Pinpoint the cell where the given text exists, returning its (x, y) midpoint coordinate. 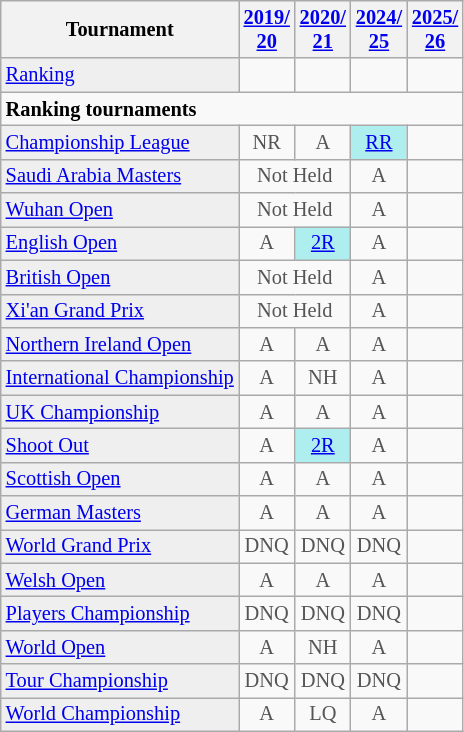
2024/25 (379, 29)
Saudi Arabia Masters (120, 176)
2025/26 (435, 29)
German Masters (120, 513)
NR (267, 142)
World Championship (120, 714)
LQ (323, 714)
UK Championship (120, 412)
RR (379, 142)
Wuhan Open (120, 210)
Welsh Open (120, 580)
World Open (120, 647)
Tournament (120, 29)
Shoot Out (120, 445)
International Championship (120, 378)
Players Championship (120, 613)
British Open (120, 277)
Championship League (120, 142)
2019/20 (267, 29)
Scottish Open (120, 479)
2020/21 (323, 29)
Ranking (120, 75)
Ranking tournaments (232, 109)
Tour Championship (120, 681)
English Open (120, 243)
Northern Ireland Open (120, 344)
Xi'an Grand Prix (120, 311)
World Grand Prix (120, 546)
